Return the [X, Y] coordinate for the center point of the cell that contains the specified text.  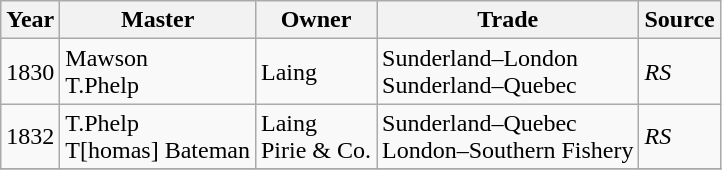
Source [680, 20]
Sunderland–QuebecLondon–Southern Fishery [508, 136]
Year [30, 20]
T.PhelpT[homas] Bateman [158, 136]
MawsonT.Phelp [158, 72]
Sunderland–LondonSunderland–Quebec [508, 72]
1832 [30, 136]
Laing [316, 72]
Master [158, 20]
Owner [316, 20]
LaingPirie & Co. [316, 136]
1830 [30, 72]
Trade [508, 20]
